From the cell containing the given text, extract its center point as (x, y) coordinate. 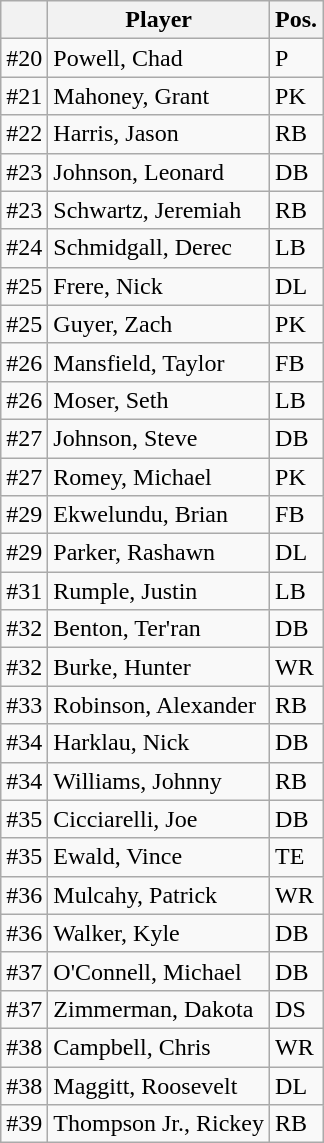
Frere, Nick (159, 286)
#31 (24, 591)
#20 (24, 58)
Johnson, Steve (159, 438)
Ekwelundu, Brian (159, 515)
Romey, Michael (159, 477)
Mahoney, Grant (159, 96)
Thompson Jr., Rickey (159, 1124)
P (296, 58)
Johnson, Leonard (159, 172)
DS (296, 1009)
Pos. (296, 20)
Walker, Kyle (159, 933)
Mulcahy, Patrick (159, 895)
Benton, Ter'ran (159, 629)
TE (296, 857)
Maggitt, Roosevelt (159, 1085)
Guyer, Zach (159, 324)
Ewald, Vince (159, 857)
Mansfield, Taylor (159, 362)
#33 (24, 705)
Rumple, Justin (159, 591)
#39 (24, 1124)
Moser, Seth (159, 400)
Powell, Chad (159, 58)
#24 (24, 248)
O'Connell, Michael (159, 971)
Cicciarelli, Joe (159, 819)
Robinson, Alexander (159, 705)
Zimmerman, Dakota (159, 1009)
#21 (24, 96)
#22 (24, 134)
Harklau, Nick (159, 743)
Harris, Jason (159, 134)
Parker, Rashawn (159, 553)
Schmidgall, Derec (159, 248)
Player (159, 20)
Burke, Hunter (159, 667)
Williams, Johnny (159, 781)
Campbell, Chris (159, 1047)
Schwartz, Jeremiah (159, 210)
